Return (X, Y) of the center of cell containing provided text 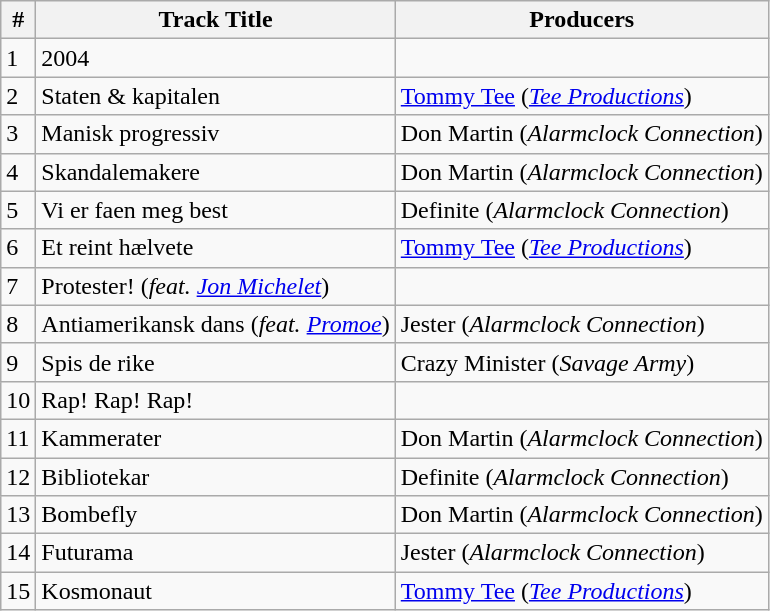
Et reint hælvete (216, 248)
Vi er faen meg best (216, 210)
Kosmonaut (216, 591)
Staten & kapitalen (216, 96)
Rap! Rap! Rap! (216, 400)
4 (18, 172)
Futurama (216, 553)
10 (18, 400)
3 (18, 134)
Protester! (feat. Jon Michelet) (216, 286)
Bibliotekar (216, 477)
1 (18, 58)
Crazy Minister (Savage Army) (582, 362)
Bombefly (216, 515)
5 (18, 210)
Manisk progressiv (216, 134)
7 (18, 286)
6 (18, 248)
2 (18, 96)
Track Title (216, 20)
2004 (216, 58)
Producers (582, 20)
Skandalemakere (216, 172)
Spis de rike (216, 362)
14 (18, 553)
Antiamerikansk dans (feat. Promoe) (216, 324)
12 (18, 477)
11 (18, 438)
8 (18, 324)
15 (18, 591)
13 (18, 515)
# (18, 20)
Kammerater (216, 438)
9 (18, 362)
